For the text-containing cell, return its midpoint in (x, y) coordinate format. 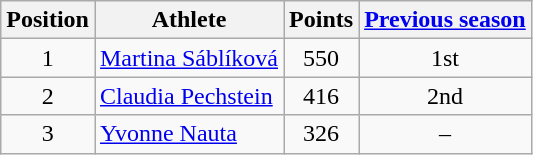
Points (322, 20)
416 (322, 96)
1st (446, 58)
Yvonne Nauta (188, 134)
Martina Sáblíková (188, 58)
3 (48, 134)
2 (48, 96)
Position (48, 20)
550 (322, 58)
– (446, 134)
1 (48, 58)
Claudia Pechstein (188, 96)
326 (322, 134)
2nd (446, 96)
Athlete (188, 20)
Previous season (446, 20)
